Pinpoint the cell where the given text exists, returning its [x, y] midpoint coordinate. 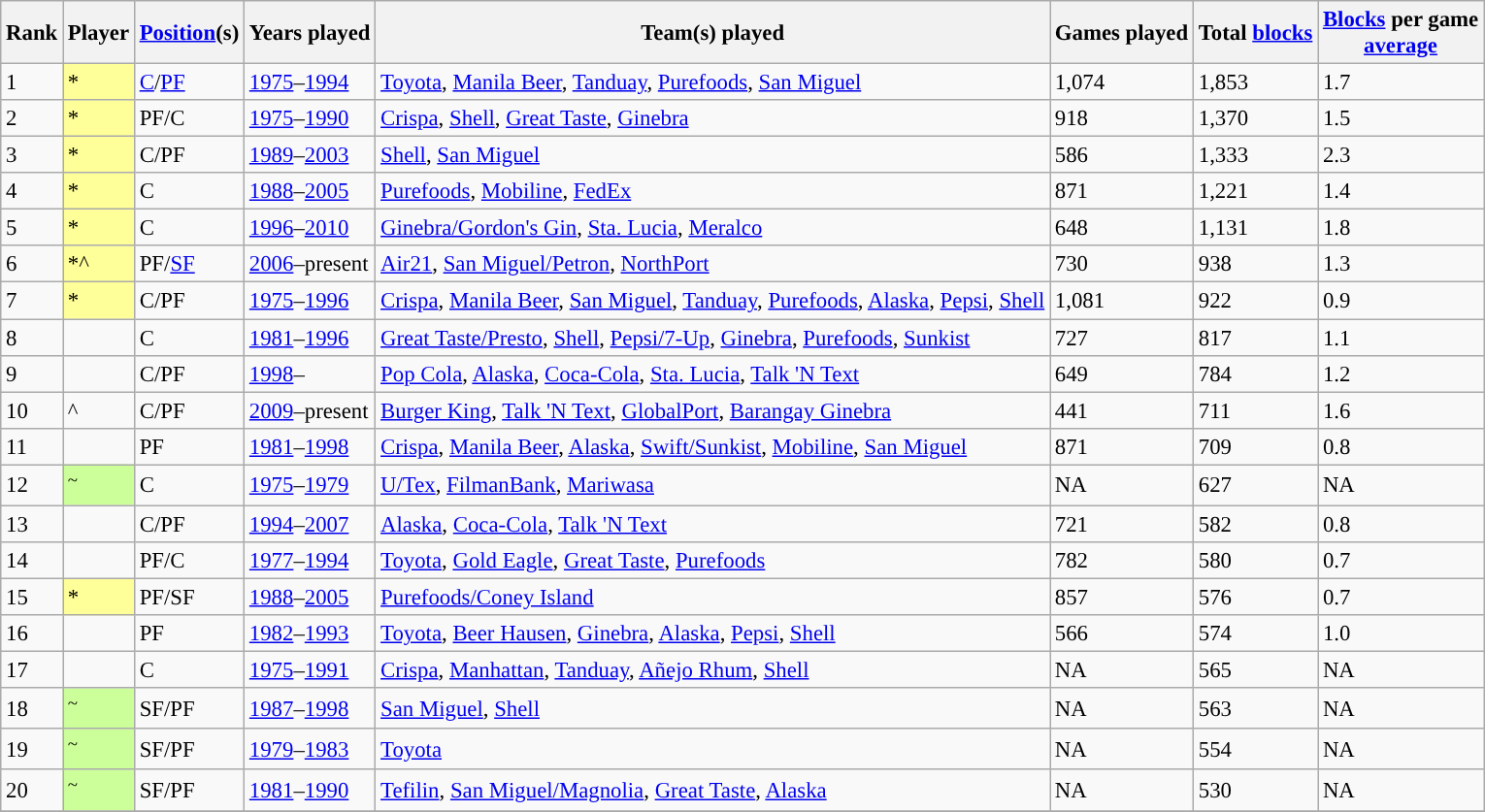
817 [1255, 338]
730 [1122, 265]
San Miguel, Shell [712, 708]
2009–present [311, 410]
Toyota [712, 749]
2.3 [1402, 155]
Crispa, Manila Beer, San Miguel, Tanduay, Purefoods, Alaska, Pepsi, Shell [712, 301]
441 [1122, 410]
Tefilin, San Miguel/Magnolia, Great Taste, Alaska [712, 791]
1981–1990 [311, 791]
1987–1998 [311, 708]
Player [99, 33]
576 [1255, 597]
782 [1122, 561]
11 [32, 446]
727 [1122, 338]
1.4 [1402, 191]
784 [1255, 374]
Blocks per gameaverage [1402, 33]
530 [1255, 791]
U/Tex, FilmanBank, Mariwasa [712, 485]
Crispa, Shell, Great Taste, Ginebra [712, 118]
Purefoods, Mobiline, FedEx [712, 191]
1975–1990 [311, 118]
Crispa, Manila Beer, Alaska, Swift/Sunkist, Mobiline, San Miguel [712, 446]
18 [32, 708]
9 [32, 374]
5 [32, 228]
19 [32, 749]
627 [1255, 485]
0.9 [1402, 301]
1.0 [1402, 633]
649 [1122, 374]
1,081 [1122, 301]
13 [32, 524]
1 [32, 82]
12 [32, 485]
1977–1994 [311, 561]
6 [32, 265]
14 [32, 561]
1.7 [1402, 82]
1.1 [1402, 338]
711 [1255, 410]
Toyota, Beer Hausen, Ginebra, Alaska, Pepsi, Shell [712, 633]
574 [1255, 633]
8 [32, 338]
4 [32, 191]
1.5 [1402, 118]
1,333 [1255, 155]
15 [32, 597]
10 [32, 410]
580 [1255, 561]
857 [1122, 597]
1.8 [1402, 228]
Total blocks [1255, 33]
Toyota, Gold Eagle, Great Taste, Purefoods [712, 561]
586 [1122, 155]
648 [1122, 228]
Ginebra/Gordon's Gin, Sta. Lucia, Meralco [712, 228]
Shell, San Miguel [712, 155]
1975–1994 [311, 82]
1979–1983 [311, 749]
Air21, San Miguel/Petron, NorthPort [712, 265]
*^ [99, 265]
Crispa, Manhattan, Tanduay, Añejo Rhum, Shell [712, 670]
^ [99, 410]
563 [1255, 708]
1,074 [1122, 82]
1,131 [1255, 228]
1981–1998 [311, 446]
1981–1996 [311, 338]
721 [1122, 524]
Position(s) [188, 33]
938 [1255, 265]
Games played [1122, 33]
2006–present [311, 265]
1998– [311, 374]
922 [1255, 301]
16 [32, 633]
3 [32, 155]
2 [32, 118]
1975–1996 [311, 301]
1996–2010 [311, 228]
1975–1979 [311, 485]
566 [1122, 633]
Team(s) played [712, 33]
709 [1255, 446]
Toyota, Manila Beer, Tanduay, Purefoods, San Miguel [712, 82]
Alaska, Coca-Cola, Talk 'N Text [712, 524]
1982–1993 [311, 633]
Great Taste/Presto, Shell, Pepsi/7-Up, Ginebra, Purefoods, Sunkist [712, 338]
Rank [32, 33]
1,221 [1255, 191]
918 [1122, 118]
Years played [311, 33]
1994–2007 [311, 524]
582 [1255, 524]
Burger King, Talk 'N Text, GlobalPort, Barangay Ginebra [712, 410]
1,370 [1255, 118]
7 [32, 301]
1.6 [1402, 410]
1,853 [1255, 82]
17 [32, 670]
554 [1255, 749]
20 [32, 791]
565 [1255, 670]
1.3 [1402, 265]
1.2 [1402, 374]
1989–2003 [311, 155]
Pop Cola, Alaska, Coca-Cola, Sta. Lucia, Talk 'N Text [712, 374]
Purefoods/Coney Island [712, 597]
1975–1991 [311, 670]
